Extract the (X, Y) coordinate from the center of the cell holding the provided text.  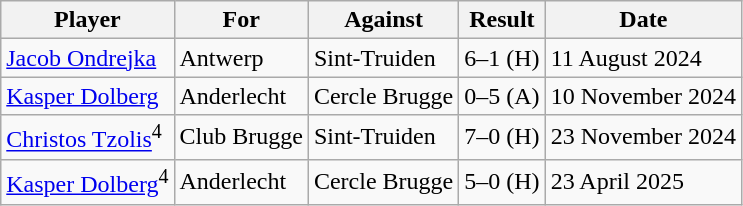
0–5 (A) (502, 96)
6–1 (H) (502, 58)
23 November 2024 (643, 138)
11 August 2024 (643, 58)
Result (502, 20)
10 November 2024 (643, 96)
Kasper Dolberg (88, 96)
7–0 (H) (502, 138)
Jacob Ondrejka (88, 58)
Christos Tzolis4 (88, 138)
Date (643, 20)
For (241, 20)
Kasper Dolberg4 (88, 182)
Club Brugge (241, 138)
23 April 2025 (643, 182)
Antwerp (241, 58)
Player (88, 20)
Against (383, 20)
5–0 (H) (502, 182)
